Identify which cell holds the provided text, then report its (X, Y) central coordinate. 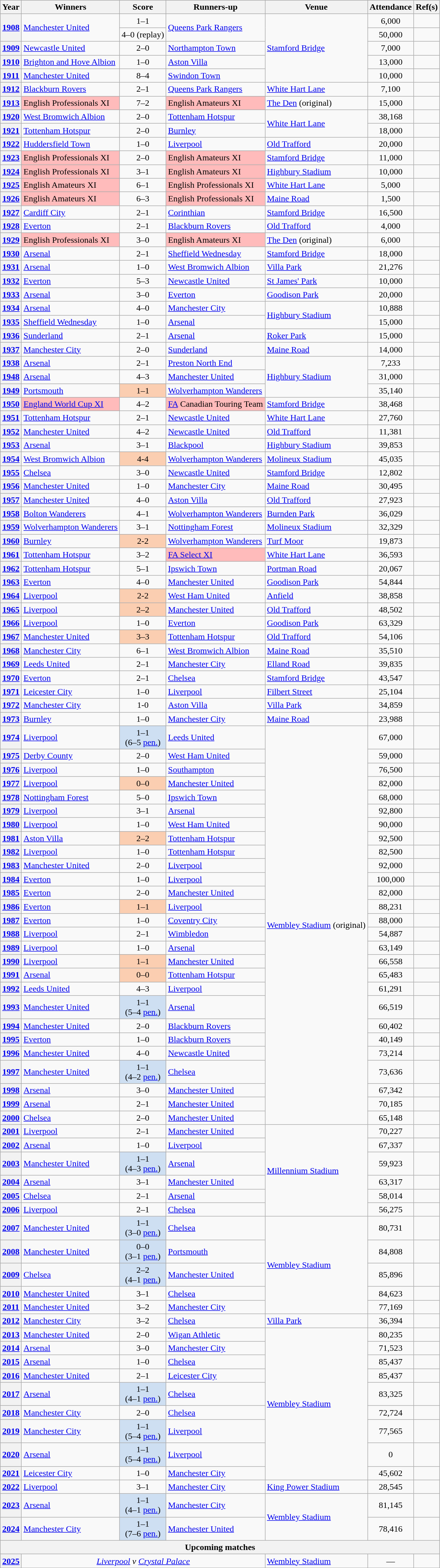
6–3 (142, 199)
Portman Road (317, 568)
8–4 (142, 76)
56,275 (391, 1209)
Wimbledon (216, 934)
Swindon Town (216, 76)
2–2(4–1 pen.) (142, 1275)
27,760 (391, 418)
England World Cup XI (71, 404)
1995 (11, 1039)
1969 (11, 664)
68,000 (391, 797)
16,500 (391, 213)
1–1(4–3 pen.) (142, 1164)
71,523 (391, 1348)
11,381 (391, 432)
1949 (11, 390)
1993 (11, 1007)
77,169 (391, 1307)
1978 (11, 797)
19,873 (391, 541)
2001 (11, 1131)
1929 (11, 240)
11,000 (391, 158)
54,844 (391, 582)
1967 (11, 637)
7,233 (391, 363)
2002 (11, 1145)
58,014 (391, 1196)
1991 (11, 975)
38,858 (391, 596)
2023 (11, 1505)
70,227 (391, 1131)
1956 (11, 486)
1909 (11, 48)
10,888 (391, 308)
1923 (11, 158)
1955 (11, 473)
1953 (11, 445)
40,149 (391, 1039)
Preston North End (216, 363)
65,483 (391, 975)
1922 (11, 144)
27,923 (391, 500)
76,500 (391, 770)
90,000 (391, 824)
1972 (11, 705)
48,502 (391, 610)
1982 (11, 852)
7–2 (142, 103)
Burnden Park (317, 514)
2017 (11, 1394)
34,859 (391, 705)
Upcoming matches (220, 1547)
4–0 (replay) (142, 35)
38,468 (391, 404)
1971 (11, 692)
2019 (11, 1431)
0 (391, 1454)
67,342 (391, 1090)
81,145 (391, 1505)
80,235 (391, 1335)
70,185 (391, 1104)
Derby County (71, 756)
Turf Moor (317, 541)
5–3 (142, 281)
2007 (11, 1228)
73,214 (391, 1053)
54,887 (391, 934)
38,168 (391, 117)
1–1(7–6 pen.) (142, 1528)
80,731 (391, 1228)
1954 (11, 459)
1961 (11, 555)
Southampton (216, 770)
1,500 (391, 199)
2008 (11, 1252)
Liverpool v Crystal Palace (143, 1561)
1911 (11, 76)
2012 (11, 1321)
Corinthian (216, 213)
2004 (11, 1182)
85,896 (391, 1275)
28,545 (391, 1487)
92,800 (391, 811)
5,000 (391, 185)
4,000 (391, 226)
92,500 (391, 838)
20,067 (391, 568)
39,853 (391, 445)
1938 (11, 363)
1976 (11, 770)
2010 (11, 1293)
1966 (11, 623)
1968 (11, 651)
2020 (11, 1454)
35,140 (391, 390)
1985 (11, 893)
36,029 (391, 514)
Winners (71, 7)
Bolton Wanderers (71, 514)
25,104 (391, 692)
1–1(4–2 pen.) (142, 1072)
2006 (11, 1209)
1975 (11, 756)
Filbert Street (317, 692)
FA Select XI (216, 555)
1952 (11, 432)
1987 (11, 920)
1984 (11, 879)
5–1 (142, 568)
1997 (11, 1072)
2003 (11, 1164)
100,000 (391, 879)
66,558 (391, 961)
Wigan Athletic (216, 1335)
67,000 (391, 737)
2009 (11, 1275)
1973 (11, 719)
30,495 (391, 486)
1948 (11, 377)
1983 (11, 866)
63,317 (391, 1182)
1963 (11, 582)
7,100 (391, 89)
1957 (11, 500)
88,231 (391, 907)
1962 (11, 568)
66,519 (391, 1007)
Ref(s) (427, 7)
77,565 (391, 1431)
Wembley Stadium (original) (317, 925)
32,329 (391, 527)
2015 (11, 1362)
1986 (11, 907)
King Power Stadium (317, 1487)
36,593 (391, 555)
1936 (11, 336)
59,923 (391, 1164)
2000 (11, 1118)
1926 (11, 199)
3–3 (142, 637)
2005 (11, 1196)
65,148 (391, 1118)
54,106 (391, 637)
21,276 (391, 267)
1928 (11, 226)
1994 (11, 1026)
Runners-up (216, 7)
Millennium Stadium (317, 1170)
67,337 (391, 1145)
St James' Park (317, 281)
4–1 (142, 514)
1–1(3–0 pen.) (142, 1228)
1924 (11, 172)
1979 (11, 811)
45,602 (391, 1473)
2025 (11, 1561)
4-4 (142, 459)
61,291 (391, 989)
1960 (11, 541)
23,988 (391, 719)
Coventry City (216, 920)
1980 (11, 824)
Blackpool (216, 445)
1931 (11, 267)
2016 (11, 1376)
1921 (11, 130)
1932 (11, 281)
Northampton Town (216, 48)
60,402 (391, 1026)
1937 (11, 349)
1950 (11, 404)
1974 (11, 737)
14,000 (391, 349)
Attendance (391, 7)
1–1(6–5 pen.) (142, 737)
1951 (11, 418)
1989 (11, 948)
1988 (11, 934)
43,547 (391, 678)
Cardiff City (71, 213)
FA Canadian Touring Team (216, 404)
7,000 (391, 48)
2021 (11, 1473)
— (391, 1561)
1959 (11, 527)
Venue (317, 7)
Elland Road (317, 664)
1998 (11, 1090)
1992 (11, 989)
92,000 (391, 866)
1925 (11, 185)
82,500 (391, 852)
1-0 (142, 705)
1935 (11, 322)
Huddersfield Town (71, 144)
35,510 (391, 651)
84,808 (391, 1252)
45,035 (391, 459)
2013 (11, 1335)
84,623 (391, 1293)
88,000 (391, 920)
1996 (11, 1053)
73,636 (391, 1072)
39,835 (391, 664)
1970 (11, 678)
1934 (11, 308)
72,724 (391, 1413)
78,416 (391, 1528)
1912 (11, 89)
1990 (11, 961)
2022 (11, 1487)
Roker Park (317, 336)
83,325 (391, 1394)
Brighton and Hove Albion (71, 62)
2024 (11, 1528)
2014 (11, 1348)
31,000 (391, 377)
59,000 (391, 756)
Anfield (317, 596)
1977 (11, 783)
63,149 (391, 948)
Score (142, 7)
1964 (11, 596)
5–0 (142, 797)
0–0(3–1 pen.) (142, 1252)
2018 (11, 1413)
12,802 (391, 473)
1913 (11, 103)
1981 (11, 838)
Year (11, 7)
50,000 (391, 35)
1933 (11, 295)
1927 (11, 213)
1999 (11, 1104)
2011 (11, 1307)
36,394 (391, 1321)
1958 (11, 514)
1930 (11, 254)
1965 (11, 610)
63,329 (391, 623)
13,000 (391, 62)
1910 (11, 62)
1920 (11, 117)
1908 (11, 28)
